Locate the cell with the specified text and output its (x, y) center coordinate. 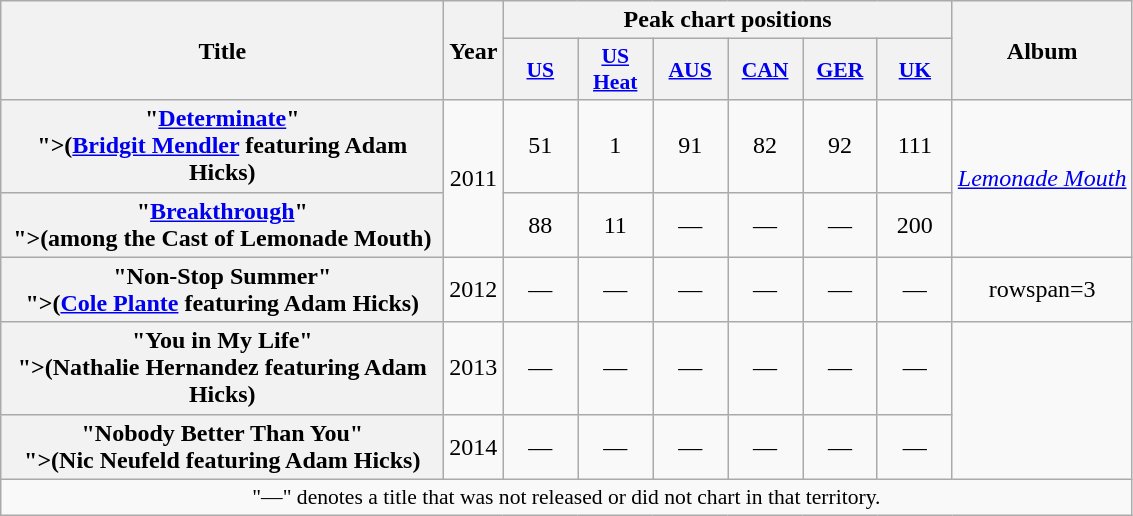
USHeat (616, 70)
Peak chart positions (728, 20)
Album (1042, 50)
"Nobody Better Than You"">(Nic Neufeld featuring Adam Hicks) (222, 446)
1 (616, 146)
Year (474, 50)
91 (690, 146)
51 (540, 146)
UK (914, 70)
2013 (474, 368)
92 (840, 146)
200 (914, 224)
111 (914, 146)
2012 (474, 290)
Title (222, 50)
"You in My Life"">(Nathalie Hernandez featuring Adam Hicks) (222, 368)
"Non-Stop Summer"">(Cole Plante featuring Adam Hicks) (222, 290)
88 (540, 224)
"Breakthrough"">(among the Cast of Lemonade Mouth) (222, 224)
2011 (474, 178)
11 (616, 224)
Lemonade Mouth (1042, 178)
AUS (690, 70)
2014 (474, 446)
GER (840, 70)
"—" denotes a title that was not released or did not chart in that territory. (566, 497)
82 (766, 146)
CAN (766, 70)
US (540, 70)
rowspan=3 (1042, 290)
"Determinate"">(Bridgit Mendler featuring Adam Hicks) (222, 146)
